Scan for the cell matching the given text and deliver its [x, y] coordinate at center. 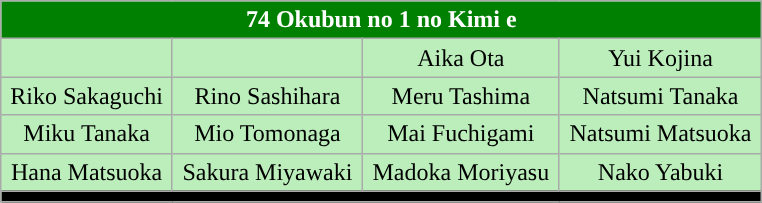
74 Okubun no 1 no Kimi e [382, 20]
Madoka Moriyasu [460, 172]
Sakura Miyawaki [267, 172]
Rino Sashihara [267, 96]
Yui Kojina [660, 58]
Meru Tashima [460, 96]
Hana Matsuoka [87, 172]
Aika Ota [460, 58]
Riko Sakaguchi [87, 96]
Miku Tanaka [87, 134]
Natsumi Matsuoka [660, 134]
Natsumi Tanaka [660, 96]
Mai Fuchigami [460, 134]
Nako Yabuki [660, 172]
Mio Tomonaga [267, 134]
